Output the (X, Y) coordinate of the center of the cell containing the given text.  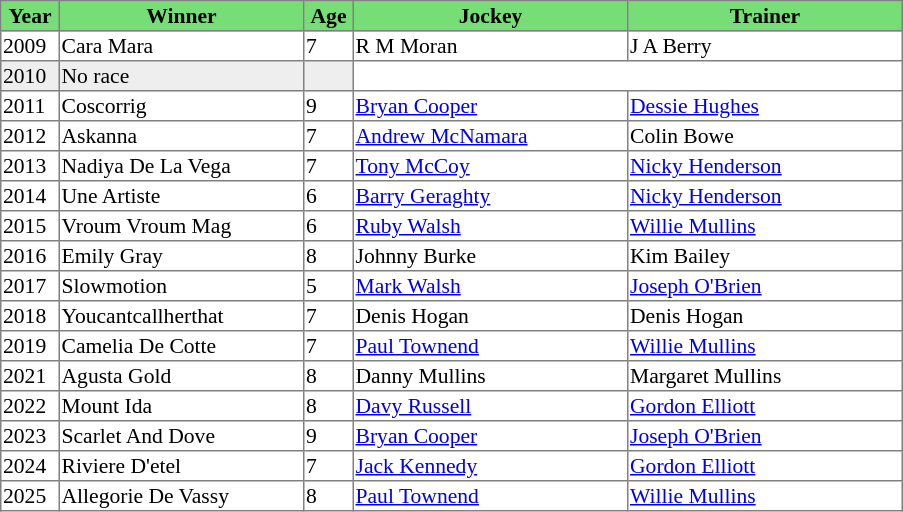
Kim Bailey (765, 256)
Davy Russell (490, 406)
Jack Kennedy (490, 466)
Mark Walsh (490, 286)
2017 (30, 286)
Coscorrig (181, 106)
2018 (30, 316)
Vroum Vroum Mag (181, 226)
2009 (30, 46)
Andrew McNamara (490, 136)
2011 (30, 106)
2025 (30, 496)
Margaret Mullins (765, 376)
Age (329, 16)
Askanna (181, 136)
Une Artiste (181, 196)
Riviere D'etel (181, 466)
Nadiya De La Vega (181, 166)
2013 (30, 166)
5 (329, 286)
No race (181, 76)
2015 (30, 226)
Scarlet And Dove (181, 436)
J A Berry (765, 46)
Colin Bowe (765, 136)
2016 (30, 256)
Trainer (765, 16)
2014 (30, 196)
Emily Gray (181, 256)
Cara Mara (181, 46)
Barry Geraghty (490, 196)
Jockey (490, 16)
Agusta Gold (181, 376)
Camelia De Cotte (181, 346)
R M Moran (490, 46)
Youcantcallherthat (181, 316)
2012 (30, 136)
Ruby Walsh (490, 226)
2024 (30, 466)
Slowmotion (181, 286)
2019 (30, 346)
2022 (30, 406)
2010 (30, 76)
Dessie Hughes (765, 106)
Mount Ida (181, 406)
2021 (30, 376)
Year (30, 16)
Allegorie De Vassy (181, 496)
2023 (30, 436)
Danny Mullins (490, 376)
Tony McCoy (490, 166)
Winner (181, 16)
Johnny Burke (490, 256)
